Scan for the cell matching the given text and deliver its (X, Y) coordinate at center. 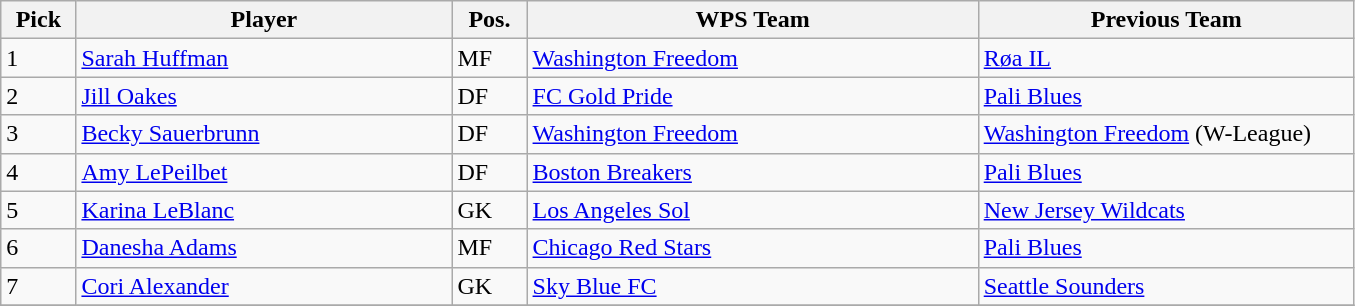
Jill Oakes (264, 96)
2 (38, 96)
Pick (38, 20)
Becky Sauerbrunn (264, 134)
New Jersey Wildcats (1166, 210)
Seattle Sounders (1166, 286)
5 (38, 210)
Amy LePeilbet (264, 172)
Pos. (490, 20)
Boston Breakers (752, 172)
Washington Freedom (W-League) (1166, 134)
Sarah Huffman (264, 58)
Los Angeles Sol (752, 210)
6 (38, 248)
3 (38, 134)
Danesha Adams (264, 248)
FC Gold Pride (752, 96)
Karina LeBlanc (264, 210)
4 (38, 172)
Player (264, 20)
WPS Team (752, 20)
1 (38, 58)
7 (38, 286)
Cori Alexander (264, 286)
Røa IL (1166, 58)
Previous Team (1166, 20)
Chicago Red Stars (752, 248)
Sky Blue FC (752, 286)
